Find where the given text appears and provide that cell's center as [X, Y] coordinate. 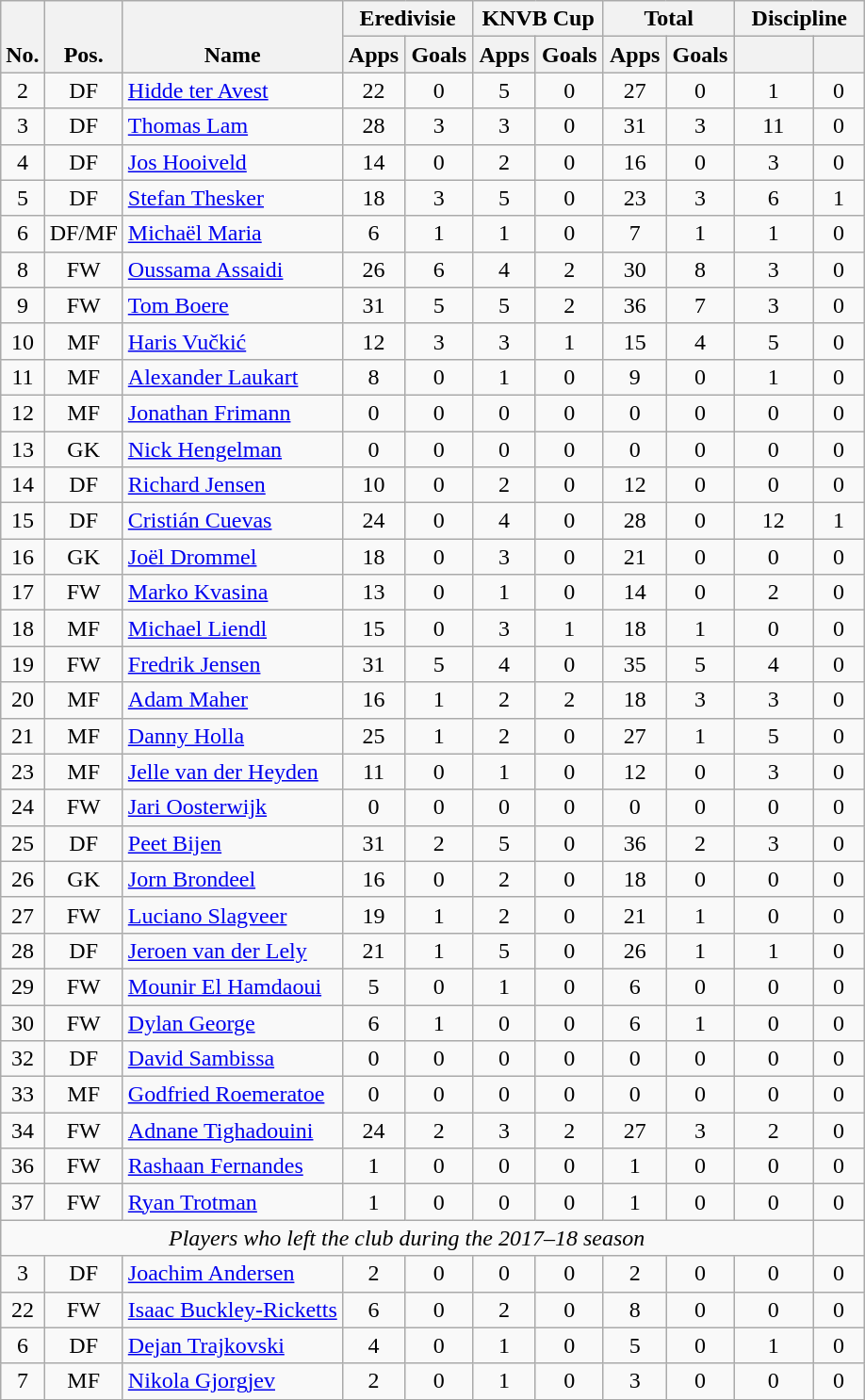
Pos. [83, 37]
Joachim Andersen [232, 1274]
17 [23, 593]
Thomas Lam [232, 126]
32 [23, 1059]
Jeroen van der Lely [232, 951]
DF/MF [83, 234]
Michaël Maria [232, 234]
Jorn Brondeel [232, 879]
Isaac Buckley-Ricketts [232, 1310]
Cristián Cuevas [232, 521]
No. [23, 37]
Name [232, 37]
Adam Maher [232, 700]
Total [669, 19]
29 [23, 986]
Haris Vučkić [232, 341]
Fredrik Jensen [232, 664]
Jos Hooiveld [232, 162]
Oussama Assaidi [232, 269]
Hidde ter Avest [232, 90]
Stefan Thesker [232, 198]
Nikola Gjorgjev [232, 1381]
Ryan Trotman [232, 1202]
Jonathan Frimann [232, 413]
Nick Hengelman [232, 449]
Mounir El Hamdaoui [232, 986]
Players who left the club during the 2017–18 season [407, 1238]
Rashaan Fernandes [232, 1166]
Godfried Roemeratoe [232, 1095]
Richard Jensen [232, 485]
34 [23, 1131]
Tom Boere [232, 305]
Michael Liendl [232, 628]
David Sambissa [232, 1059]
Peet Bijen [232, 843]
20 [23, 700]
Joël Drommel [232, 557]
Jari Oosterwijk [232, 807]
37 [23, 1202]
33 [23, 1095]
Marko Kvasina [232, 593]
35 [635, 664]
Luciano Slagveer [232, 915]
Eredivisie [407, 19]
KNVB Cup [539, 19]
Discipline [799, 19]
Dylan George [232, 1022]
Jelle van der Heyden [232, 772]
Adnane Tighadouini [232, 1131]
Alexander Laukart [232, 377]
Dejan Trajkovski [232, 1345]
Danny Holla [232, 736]
